Detect which cell encompasses the target text, then output its (X, Y) center coordinate. 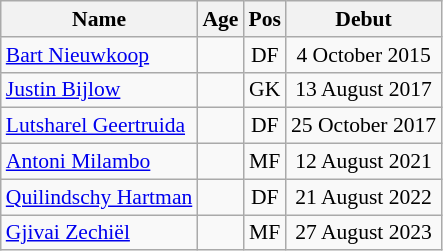
25 October 2017 (364, 126)
Pos (264, 19)
Gjivai Zechiël (100, 233)
12 August 2021 (364, 162)
13 August 2017 (364, 90)
Age (220, 19)
Debut (364, 19)
27 August 2023 (364, 233)
GK (264, 90)
Lutsharel Geertruida (100, 126)
Bart Nieuwkoop (100, 55)
Name (100, 19)
Justin Bijlow (100, 90)
21 August 2022 (364, 197)
4 October 2015 (364, 55)
Quilindschy Hartman (100, 197)
Antoni Milambo (100, 162)
